From the cell containing the given text, extract its center point as [x, y] coordinate. 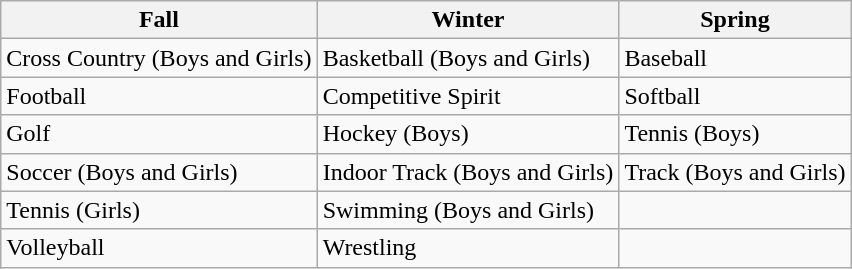
Spring [735, 20]
Softball [735, 96]
Hockey (Boys) [468, 134]
Tennis (Girls) [159, 210]
Baseball [735, 58]
Track (Boys and Girls) [735, 172]
Indoor Track (Boys and Girls) [468, 172]
Wrestling [468, 248]
Volleyball [159, 248]
Tennis (Boys) [735, 134]
Soccer (Boys and Girls) [159, 172]
Basketball (Boys and Girls) [468, 58]
Competitive Spirit [468, 96]
Swimming (Boys and Girls) [468, 210]
Football [159, 96]
Golf [159, 134]
Cross Country (Boys and Girls) [159, 58]
Winter [468, 20]
Fall [159, 20]
